Output the (x, y) coordinate of the center of the cell containing the given text.  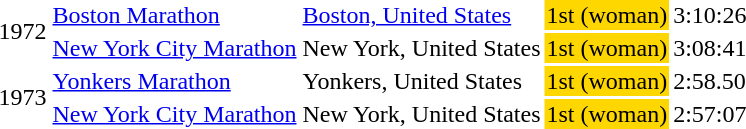
Yonkers, United States (422, 81)
Yonkers Marathon (174, 81)
Boston Marathon (174, 15)
Boston, United States (422, 15)
